Identify which cell holds the provided text, then report its (x, y) central coordinate. 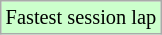
Fastest session lap (81, 17)
